Detect which cell encompasses the target text, then output its (X, Y) center coordinate. 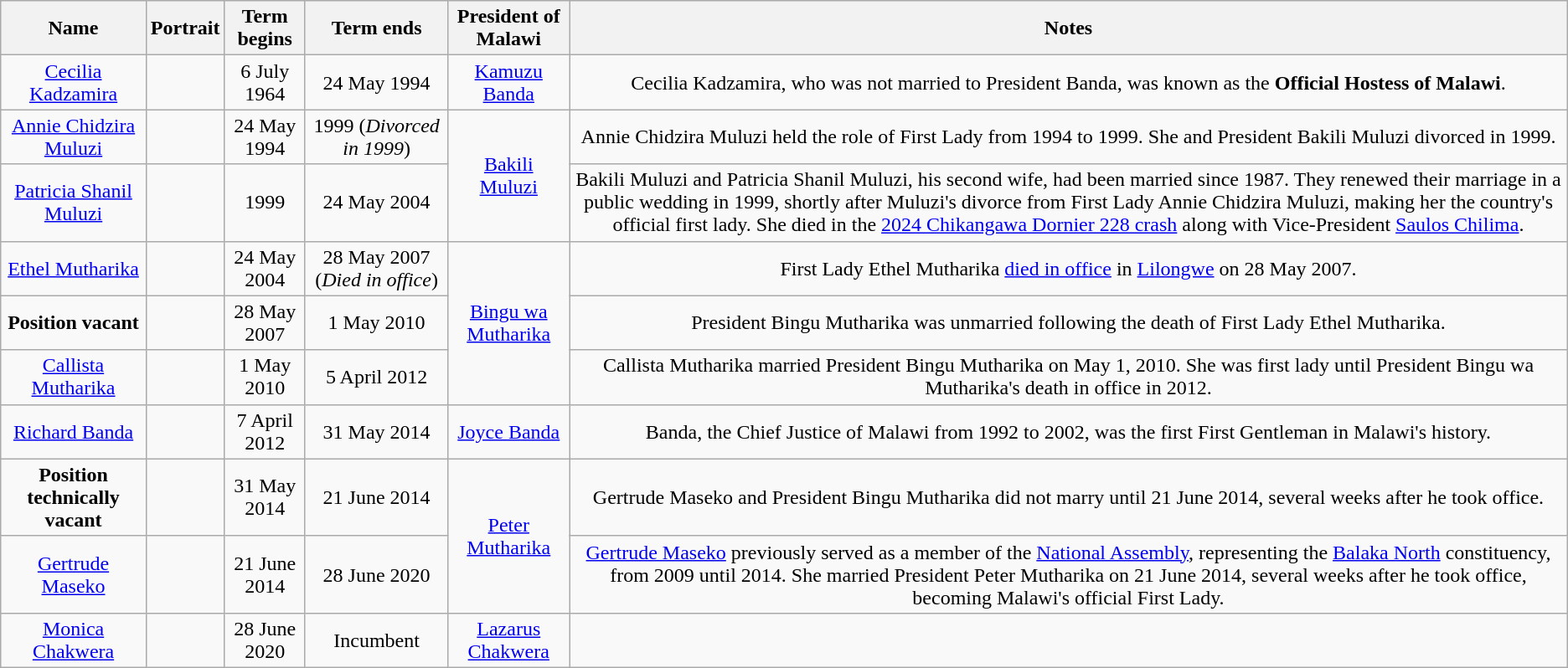
Notes (1069, 28)
Monica Chakwera (74, 640)
5 April 2012 (376, 377)
President Bingu Mutharika was unmarried following the death of First Lady Ethel Mutharika. (1069, 323)
Cecilia Kadzamira, who was not married to President Banda, was known as the Official Hostess of Malawi. (1069, 82)
Annie Chidzira Muluzi held the role of First Lady from 1994 to 1999. She and President Bakili Muluzi divorced in 1999. (1069, 137)
Patricia Shanil Muluzi (74, 203)
Incumbent (376, 640)
Cecilia Kadzamira (74, 82)
Position vacant (74, 323)
First Lady Ethel Mutharika died in office in Lilongwe on 28 May 2007. (1069, 268)
Ethel Mutharika (74, 268)
Callista Mutharika married President Bingu Mutharika on May 1, 2010. She was first lady until President Bingu wa Mutharika's death in office in 2012. (1069, 377)
28 May 2007 (Died in office) (376, 268)
Bingu wa Mutharika (509, 323)
President of Malawi (509, 28)
Lazarus Chakwera (509, 640)
28 May 2007 (265, 323)
Term ends (376, 28)
6 July 1964 (265, 82)
Portrait (185, 28)
1999 (265, 203)
1999 (Divorced in 1999) (376, 137)
Richard Banda (74, 432)
Joyce Banda (509, 432)
Term begins (265, 28)
Callista Mutharika (74, 377)
Gertrude Maseko (74, 574)
Peter Mutharika (509, 536)
Gertrude Maseko and President Bingu Mutharika did not marry until 21 June 2014, several weeks after he took office. (1069, 497)
7 April 2012 (265, 432)
Position technically vacant (74, 497)
Bakili Muluzi (509, 176)
Annie Chidzira Muluzi (74, 137)
Banda, the Chief Justice of Malawi from 1992 to 2002, was the first First Gentleman in Malawi's history. (1069, 432)
Kamuzu Banda (509, 82)
Name (74, 28)
